Return the [X, Y] coordinate for the center point of the cell that contains the specified text.  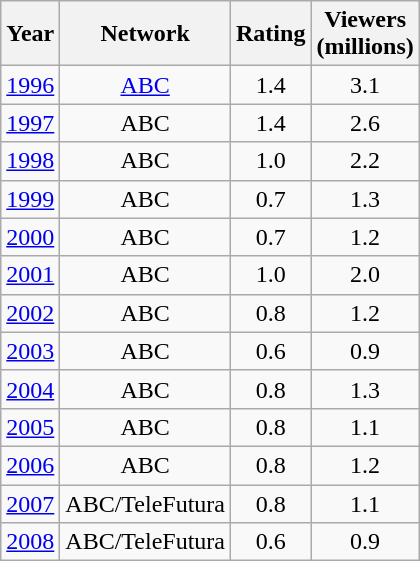
2005 [30, 427]
2004 [30, 389]
2002 [30, 313]
1998 [30, 161]
2001 [30, 275]
2000 [30, 237]
Network [146, 34]
Year [30, 34]
2008 [30, 542]
2.2 [365, 161]
2.0 [365, 275]
3.1 [365, 85]
1999 [30, 199]
Viewers (millions) [365, 34]
1996 [30, 85]
2.6 [365, 123]
2003 [30, 351]
Rating [271, 34]
2007 [30, 503]
2006 [30, 465]
1997 [30, 123]
